Output the (X, Y) coordinate of the center of the cell containing the given text.  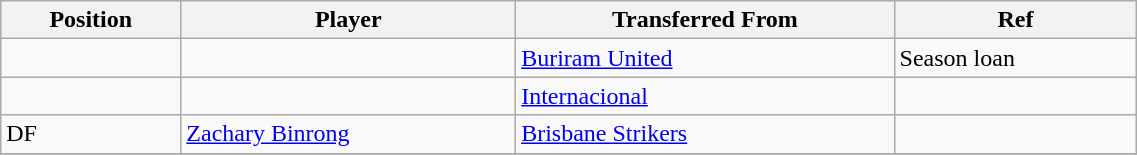
Position (91, 20)
Zachary Binrong (348, 134)
Season loan (1016, 58)
Ref (1016, 20)
Buriram United (705, 58)
Transferred From (705, 20)
Player (348, 20)
DF (91, 134)
Internacional (705, 96)
Brisbane Strikers (705, 134)
